Extract the [X, Y] coordinate from the center of the cell holding the provided text.  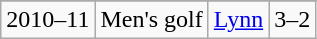
3–2 [292, 20]
2010–11 [48, 20]
Men's golf [152, 20]
Lynn [238, 20]
